Identify which cell holds the provided text, then report its [X, Y] central coordinate. 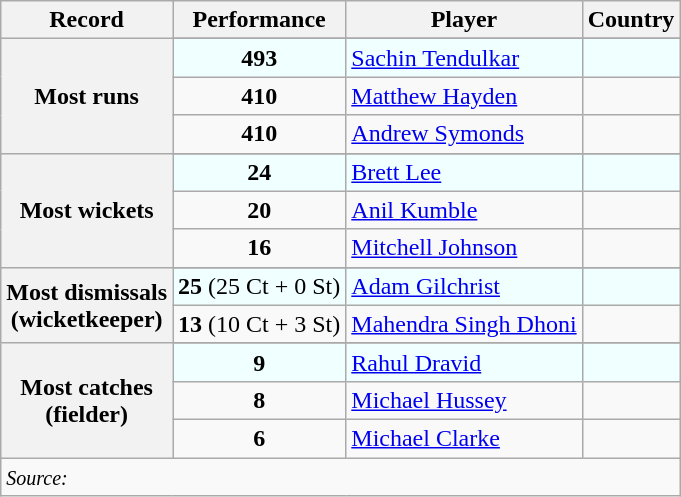
6 [258, 438]
8 [258, 400]
13 (10 Ct + 3 St) [258, 324]
Performance [258, 20]
Michael Clarke [464, 438]
Anil Kumble [464, 210]
Sachin Tendulkar [464, 58]
Record [87, 20]
20 [258, 210]
Brett Lee [464, 172]
Mahendra Singh Dhoni [464, 324]
Most wickets [87, 210]
Michael Hussey [464, 400]
Most catches(fielder) [87, 400]
Rahul Dravid [464, 362]
Most dismissals(wicketkeeper) [87, 305]
Matthew Hayden [464, 96]
Mitchell Johnson [464, 248]
Adam Gilchrist [464, 286]
Andrew Symonds [464, 134]
25 (25 Ct + 0 St) [258, 286]
16 [258, 248]
493 [258, 58]
Country [631, 20]
Most runs [87, 96]
9 [258, 362]
Player [464, 20]
24 [258, 172]
Source: [340, 477]
